Detect which cell encompasses the target text, then output its (X, Y) center coordinate. 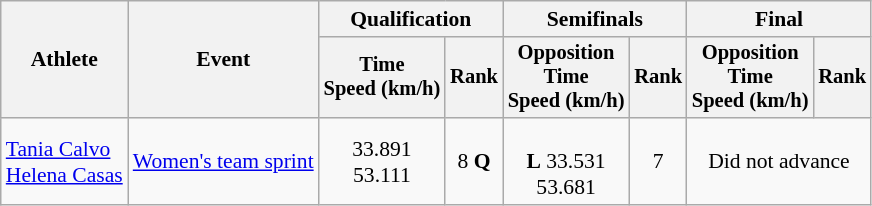
Tania CalvoHelena Casas (64, 162)
Athlete (64, 60)
Final (779, 19)
33.89153.111 (382, 162)
TimeSpeed (km/h) (382, 78)
Qualification (411, 19)
Women's team sprint (224, 162)
7 (658, 162)
Semifinals (595, 19)
8 Q (474, 162)
L 33.53153.681 (566, 162)
Did not advance (779, 162)
Event (224, 60)
